Determine the (X, Y) coordinate at the center of the cell enclosing the given text.  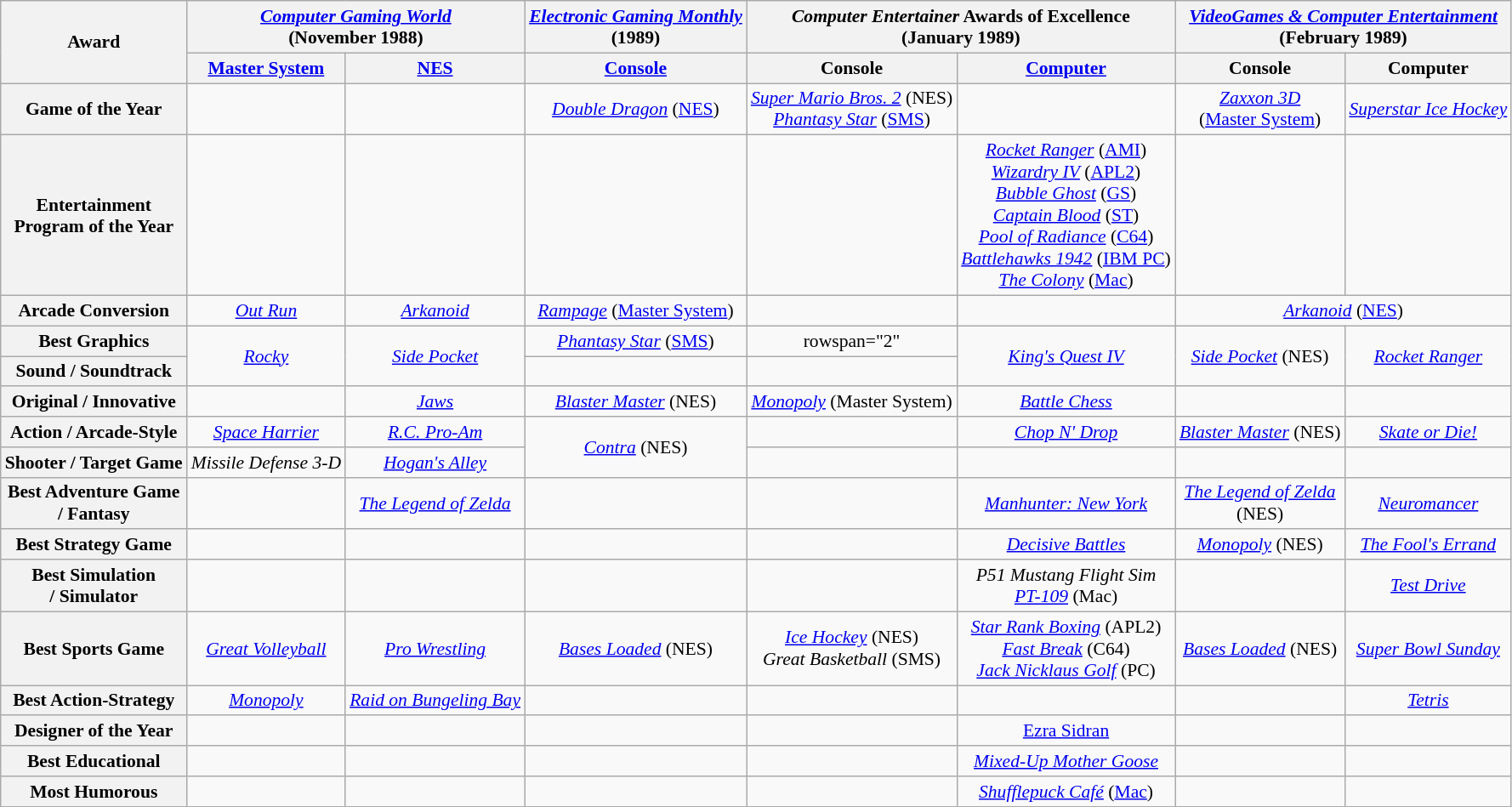
Electronic Gaming Monthly (1989) (636, 27)
Rocky (266, 355)
Sound / Soundtrack (94, 372)
Entertainment Program of the Year (94, 216)
Award (94, 43)
Best Simulation / Simulator (94, 585)
Monopoly (NES) (1260, 545)
Side Pocket (435, 355)
Contra (NES) (636, 447)
Chop N' Drop (1066, 432)
Out Run (266, 311)
Designer of the Year (94, 731)
Mixed-Up Mother Goose (1066, 761)
Arcade Conversion (94, 311)
P51 Mustang Flight Sim PT-109 (Mac) (1066, 585)
Manhunter: New York (1066, 503)
Space Harrier (266, 432)
Pro Wrestling (435, 648)
Rocket Ranger (1428, 355)
R.C. Pro-Am (435, 432)
Original / Innovative (94, 402)
King's Quest IV (1066, 355)
Hogan's Alley (435, 463)
Tetris (1428, 701)
Arkanoid (435, 311)
Computer Entertainer Awards of Excellence (January 1989) (961, 27)
Skate or Die! (1428, 432)
Superstar Ice Hockey (1428, 109)
Action / Arcade-Style (94, 432)
rowspan="2" (852, 341)
Best Adventure Game / Fantasy (94, 503)
Best Strategy Game (94, 545)
Best Graphics (94, 341)
Jaws (435, 402)
Missile Defense 3-D (266, 463)
Rampage (Master System) (636, 311)
Raid on Bungeling Bay (435, 701)
Zaxxon 3D (Master System) (1260, 109)
Super Bowl Sunday (1428, 648)
Star Rank Boxing (APL2) Fast Break (C64) Jack Nicklaus Golf (PC) (1066, 648)
Decisive Battles (1066, 545)
Great Volleyball (266, 648)
The Legend of Zelda (435, 503)
Computer Gaming World (November 1988) (355, 27)
Battle Chess (1066, 402)
The Legend of Zelda (NES) (1260, 503)
VideoGames & Computer Entertainment (February 1989) (1344, 27)
Best Action-Strategy (94, 701)
Ice Hockey (NES) Great Basketball (SMS) (852, 648)
Super Mario Bros. 2 (NES) Phantasy Star (SMS) (852, 109)
NES (435, 68)
Side Pocket (NES) (1260, 355)
Master System (266, 68)
Best Sports Game (94, 648)
Shufflepuck Café (Mac) (1066, 792)
Arkanoid (NES) (1344, 311)
Monopoly (Master System) (852, 402)
Shooter / Target Game (94, 463)
Best Educational (94, 761)
Ezra Sidran (1066, 731)
Double Dragon (NES) (636, 109)
Rocket Ranger (AMI) Wizardry IV (APL2) Bubble Ghost (GS) Captain Blood (ST) Pool of Radiance (C64) Battlehawks 1942 (IBM PC) The Colony (Mac) (1066, 216)
Monopoly (266, 701)
Neuromancer (1428, 503)
Most Humorous (94, 792)
The Fool's Errand (1428, 545)
Test Drive (1428, 585)
Game of the Year (94, 109)
Phantasy Star (SMS) (636, 341)
